Return (x, y) of the center of cell containing provided text 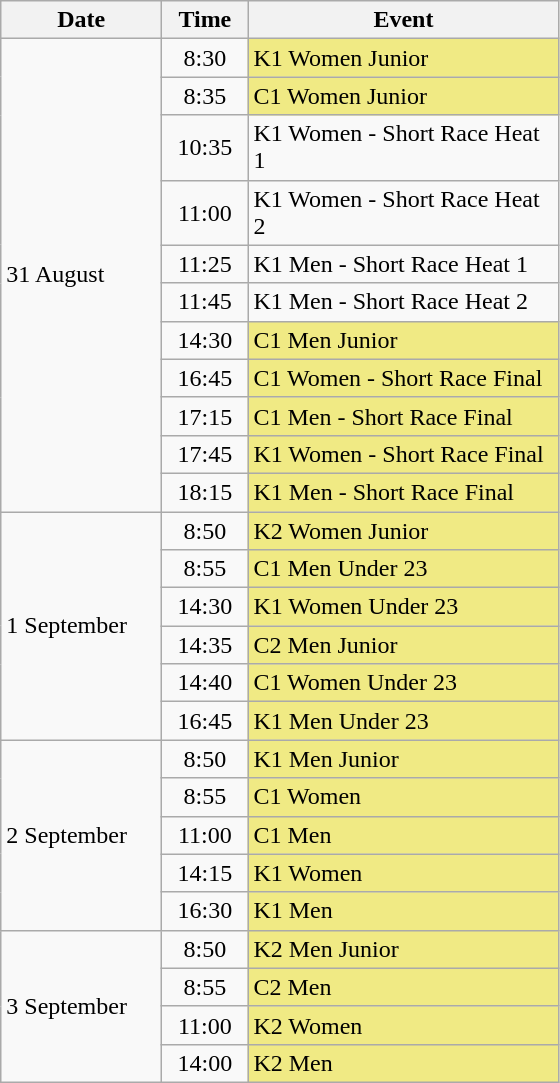
K1 Women (404, 873)
1 September (82, 626)
17:15 (205, 416)
C1 Women (404, 797)
Time (205, 20)
K2 Women Junior (404, 531)
31 August (82, 276)
K1 Women - Short Race Heat 2 (404, 212)
14:40 (205, 683)
10:35 (205, 148)
3 September (82, 1006)
K1 Women - Short Race Heat 1 (404, 148)
14:15 (205, 873)
C1 Men Junior (404, 340)
14:35 (205, 645)
18:15 (205, 492)
17:45 (205, 454)
14:00 (205, 1063)
C1 Women Under 23 (404, 683)
K1 Women - Short Race Final (404, 454)
K1 Men - Short Race Heat 2 (404, 302)
K1 Men Junior (404, 759)
C1 Women - Short Race Final (404, 378)
K2 Women (404, 1025)
Event (404, 20)
C1 Men Under 23 (404, 569)
C1 Women Junior (404, 96)
K2 Men (404, 1063)
K1 Men Under 23 (404, 721)
2 September (82, 835)
K2 Men Junior (404, 949)
C2 Men (404, 987)
8:30 (205, 58)
8:35 (205, 96)
Date (82, 20)
K1 Women Under 23 (404, 607)
K1 Women Junior (404, 58)
C2 Men Junior (404, 645)
K1 Men (404, 911)
C1 Men (404, 835)
K1 Men - Short Race Final (404, 492)
K1 Men - Short Race Heat 1 (404, 264)
16:30 (205, 911)
11:25 (205, 264)
11:45 (205, 302)
C1 Men - Short Race Final (404, 416)
